Return (x, y) of the center of cell containing provided text 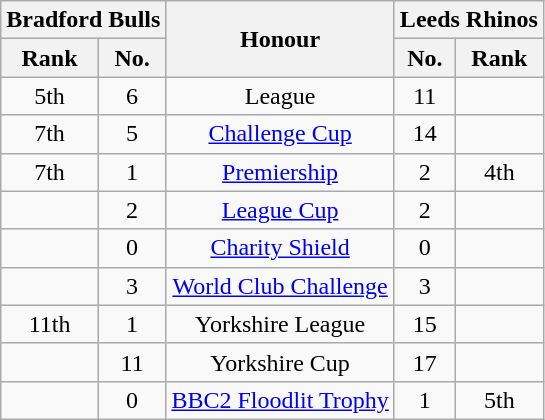
Honour (280, 39)
5 (132, 134)
15 (424, 324)
League (280, 96)
Yorkshire Cup (280, 362)
17 (424, 362)
League Cup (280, 210)
Challenge Cup (280, 134)
World Club Challenge (280, 286)
Charity Shield (280, 248)
11th (50, 324)
Leeds Rhinos (468, 20)
4th (499, 172)
6 (132, 96)
Bradford Bulls (84, 20)
Premiership (280, 172)
Yorkshire League (280, 324)
14 (424, 134)
BBC2 Floodlit Trophy (280, 400)
